Locate the cell with the specified text and output its (X, Y) center coordinate. 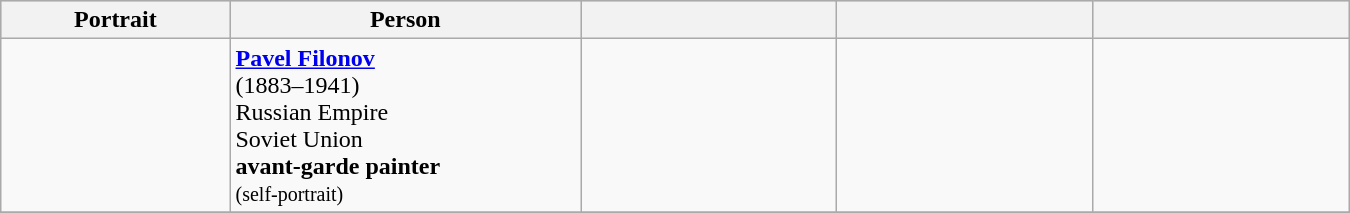
Portrait (116, 20)
Person (406, 20)
Pavel Filonov (1883–1941)Russian EmpireSoviet Unionavant-garde painter (self-portrait) (406, 126)
